Return (x, y) of the center of cell containing provided text 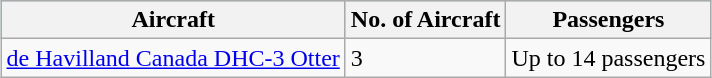
No. of Aircraft (426, 20)
Aircraft (173, 20)
3 (426, 58)
Up to 14 passengers (608, 58)
Passengers (608, 20)
de Havilland Canada DHC-3 Otter (173, 58)
